Locate the cell with the specified text and output its [X, Y] center coordinate. 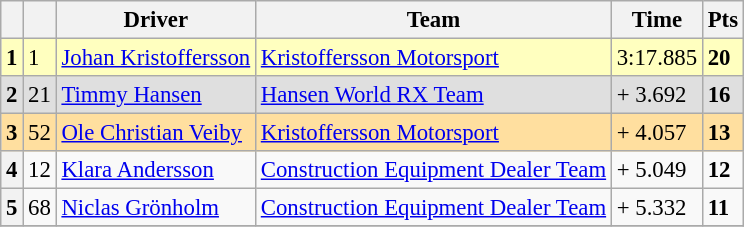
Time [656, 20]
13 [722, 133]
+ 3.692 [656, 95]
16 [722, 95]
5 [12, 208]
3:17.885 [656, 58]
Klara Andersson [156, 170]
Hansen World RX Team [433, 95]
21 [40, 95]
2 [12, 95]
+ 5.332 [656, 208]
3 [12, 133]
68 [40, 208]
Niclas Grönholm [156, 208]
Driver [156, 20]
+ 4.057 [656, 133]
20 [722, 58]
Ole Christian Veiby [156, 133]
52 [40, 133]
+ 5.049 [656, 170]
Team [433, 20]
Timmy Hansen [156, 95]
4 [12, 170]
Pts [722, 20]
Johan Kristoffersson [156, 58]
11 [722, 208]
